Provide the [x, y] coordinate of the cell's center where the given text is located.  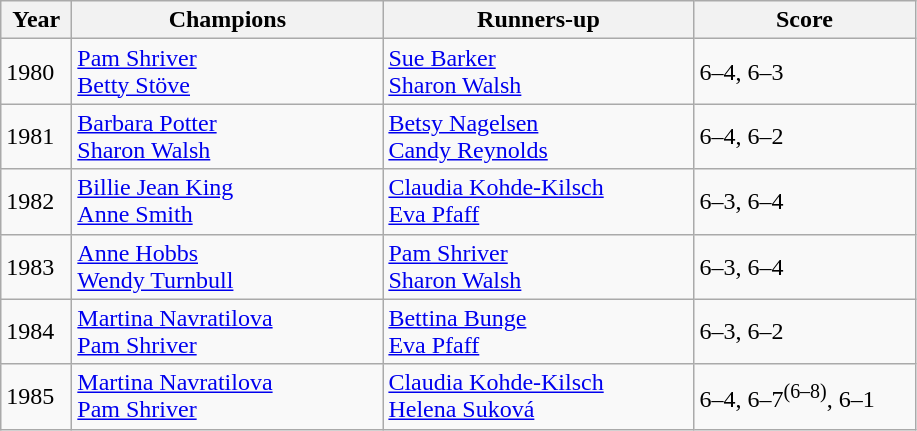
1981 [36, 136]
Betsy Nagelsen Candy Reynolds [538, 136]
Pam Shriver Sharon Walsh [538, 266]
Anne Hobbs Wendy Turnbull [228, 266]
Claudia Kohde-Kilsch Helena Suková [538, 396]
1980 [36, 72]
Billie Jean King Anne Smith [228, 202]
Year [36, 20]
6–4, 6–3 [804, 72]
1983 [36, 266]
1985 [36, 396]
1984 [36, 332]
1982 [36, 202]
Claudia Kohde-Kilsch Eva Pfaff [538, 202]
Runners-up [538, 20]
Pam Shriver Betty Stöve [228, 72]
6–3, 6–2 [804, 332]
6–4, 6–2 [804, 136]
Barbara Potter Sharon Walsh [228, 136]
Score [804, 20]
Champions [228, 20]
Sue Barker Sharon Walsh [538, 72]
Bettina Bunge Eva Pfaff [538, 332]
6–4, 6–7(6–8), 6–1 [804, 396]
